Extract the (X, Y) coordinate from the center of the cell holding the provided text.  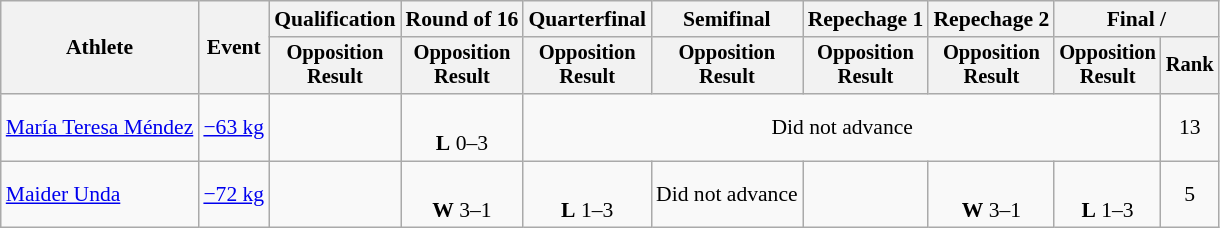
5 (1190, 194)
13 (1190, 128)
Athlete (100, 48)
−63 kg (234, 128)
−72 kg (234, 194)
Event (234, 48)
Quarterfinal (587, 19)
Semifinal (727, 19)
Rank (1190, 66)
Qualification (334, 19)
L 0–3 (462, 128)
Repechage 1 (866, 19)
Final / (1136, 19)
Repechage 2 (991, 19)
María Teresa Méndez (100, 128)
Maider Unda (100, 194)
Round of 16 (462, 19)
